Return [x, y] of the center of cell containing provided text 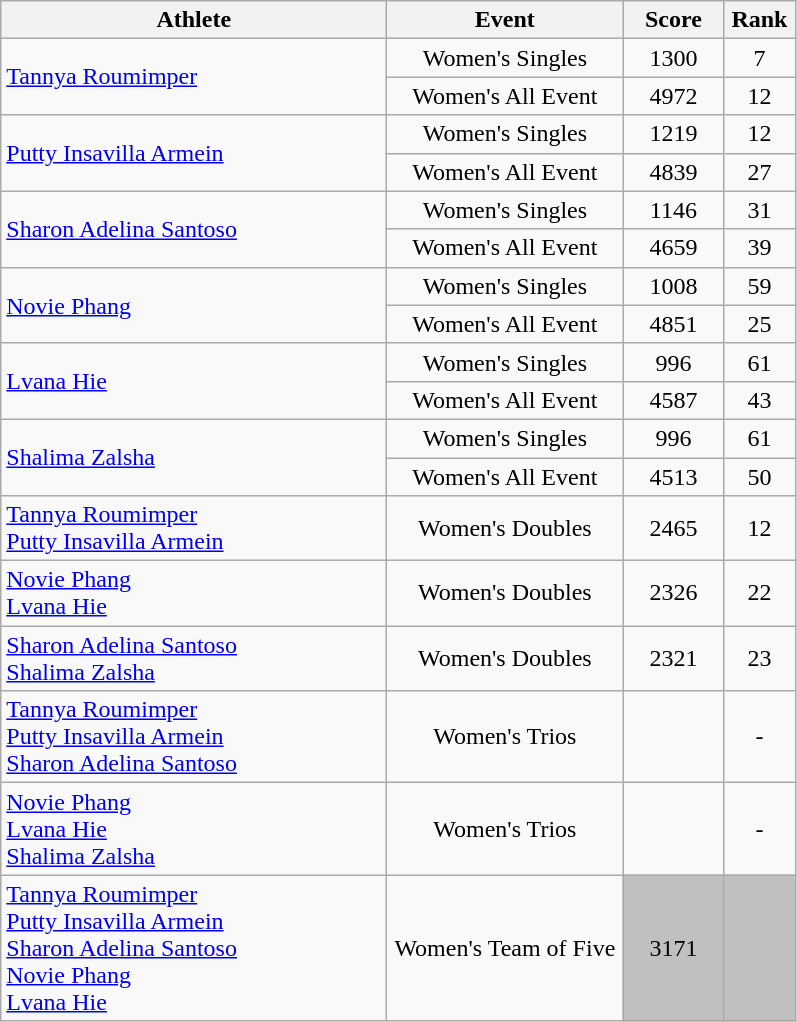
59 [760, 286]
2326 [674, 594]
Rank [760, 20]
1008 [674, 286]
4851 [674, 324]
22 [760, 594]
7 [760, 58]
Shalima Zalsha [194, 457]
Putty Insavilla Armein [194, 153]
25 [760, 324]
31 [760, 210]
4587 [674, 400]
Tannya Roumimper Putty Insavilla Armein Sharon Adelina Santoso [194, 737]
Lvana Hie [194, 381]
Event [505, 20]
Women's Team of Five [505, 948]
43 [760, 400]
Tannya Roumimper [194, 77]
4659 [674, 248]
Sharon Adelina Santoso Shalima Zalsha [194, 658]
3171 [674, 948]
Novie Phang [194, 305]
1219 [674, 134]
2465 [674, 528]
4972 [674, 96]
4839 [674, 172]
4513 [674, 477]
1300 [674, 58]
Novie Phang Lvana Hie [194, 594]
39 [760, 248]
Athlete [194, 20]
Tannya Roumimper Putty Insavilla Armein Sharon Adelina Santoso Novie Phang Lvana Hie [194, 948]
Novie Phang Lvana Hie Shalima Zalsha [194, 829]
27 [760, 172]
23 [760, 658]
50 [760, 477]
1146 [674, 210]
Tannya Roumimper Putty Insavilla Armein [194, 528]
Score [674, 20]
2321 [674, 658]
Sharon Adelina Santoso [194, 229]
